Identify which cell holds the provided text, then report its [X, Y] central coordinate. 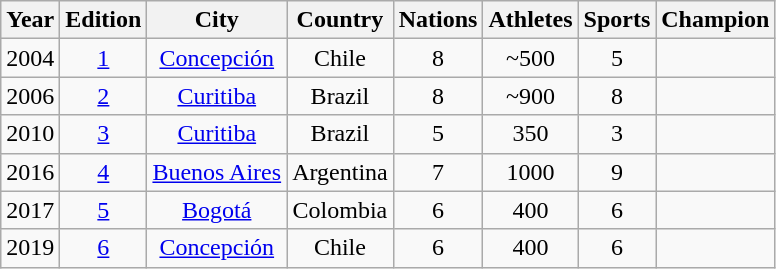
City [217, 20]
Nations [438, 20]
4 [104, 172]
Argentina [340, 172]
2 [104, 96]
Colombia [340, 210]
Country [340, 20]
~900 [530, 96]
2010 [30, 134]
2017 [30, 210]
2006 [30, 96]
2004 [30, 58]
Champion [716, 20]
1 [104, 58]
2019 [30, 248]
Sports [617, 20]
Bogotá [217, 210]
350 [530, 134]
Year [30, 20]
2016 [30, 172]
1000 [530, 172]
Buenos Aires [217, 172]
Athletes [530, 20]
Edition [104, 20]
7 [438, 172]
~500 [530, 58]
9 [617, 172]
